Search for the cell housing the specified text and yield its [X, Y] center coordinate. 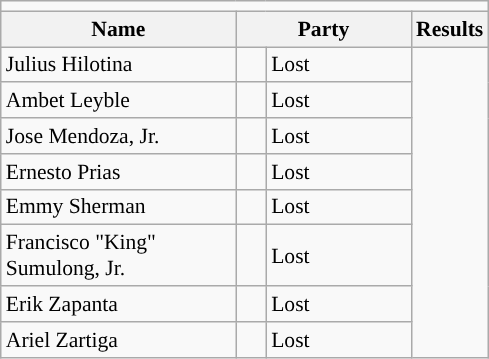
Erik Zapanta [118, 304]
Julius Hilotina [118, 65]
Party [324, 29]
Results [450, 29]
Francisco "King" Sumulong, Jr. [118, 256]
Ernesto Prias [118, 172]
Ambet Leyble [118, 101]
Ariel Zartiga [118, 340]
Emmy Sherman [118, 207]
Jose Mendoza, Jr. [118, 136]
Name [118, 29]
